Locate the cell with the specified text and output its (x, y) center coordinate. 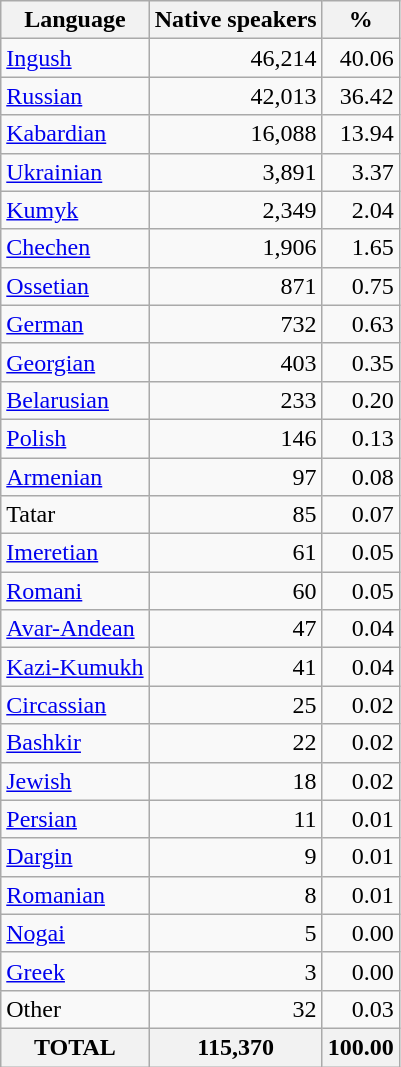
Romani (75, 591)
Russian (75, 96)
115,370 (236, 1047)
Kazi-Kumukh (75, 667)
146 (236, 438)
41 (236, 667)
Kabardian (75, 134)
3 (236, 971)
5 (236, 933)
Circassian (75, 705)
Other (75, 1009)
60 (236, 591)
403 (236, 362)
85 (236, 515)
Ingush (75, 58)
Tatar (75, 515)
46,214 (236, 58)
Persian (75, 819)
Imeretian (75, 553)
8 (236, 895)
233 (236, 400)
2,349 (236, 210)
100.00 (360, 1047)
Jewish (75, 781)
1.65 (360, 248)
German (75, 324)
Kumyk (75, 210)
732 (236, 324)
9 (236, 857)
Armenian (75, 477)
0.13 (360, 438)
Nogai (75, 933)
0.63 (360, 324)
Native speakers (236, 20)
0.35 (360, 362)
3,891 (236, 172)
% (360, 20)
Dargin (75, 857)
1,906 (236, 248)
Chechen (75, 248)
Greek (75, 971)
47 (236, 629)
97 (236, 477)
Bashkir (75, 743)
0.08 (360, 477)
61 (236, 553)
Belarusian (75, 400)
25 (236, 705)
Language (75, 20)
22 (236, 743)
42,013 (236, 96)
18 (236, 781)
2.04 (360, 210)
40.06 (360, 58)
16,088 (236, 134)
0.20 (360, 400)
Avar-Andean (75, 629)
0.03 (360, 1009)
32 (236, 1009)
TOTAL (75, 1047)
871 (236, 286)
11 (236, 819)
Romanian (75, 895)
0.07 (360, 515)
13.94 (360, 134)
Ossetian (75, 286)
3.37 (360, 172)
Georgian (75, 362)
36.42 (360, 96)
Ukrainian (75, 172)
0.75 (360, 286)
Polish (75, 438)
